Detect which cell encompasses the target text, then output its [x, y] center coordinate. 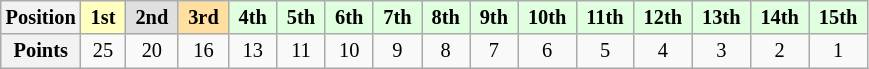
1st [104, 17]
12th [663, 17]
15th [838, 17]
9 [397, 51]
3rd [203, 17]
10 [349, 51]
1 [838, 51]
11 [301, 51]
11th [604, 17]
10th [547, 17]
7 [494, 51]
2 [779, 51]
3 [721, 51]
8th [446, 17]
8 [446, 51]
7th [397, 17]
16 [203, 51]
5 [604, 51]
25 [104, 51]
Position [41, 17]
6 [547, 51]
9th [494, 17]
14th [779, 17]
4 [663, 51]
2nd [152, 17]
5th [301, 17]
20 [152, 51]
Points [41, 51]
6th [349, 17]
4th [253, 17]
13th [721, 17]
13 [253, 51]
